Detect which cell encompasses the target text, then output its [X, Y] center coordinate. 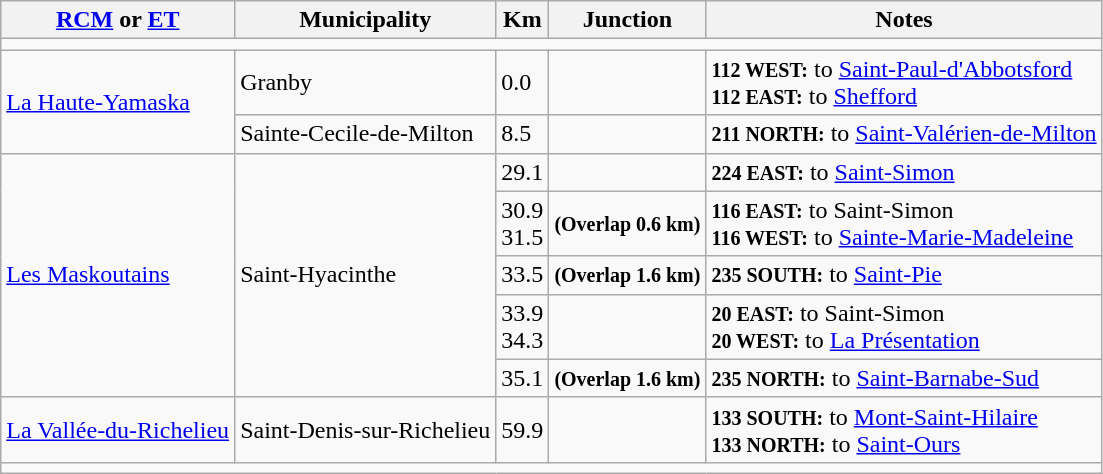
133 SOUTH: to Mont-Saint-Hilaire 133 NORTH: to Saint-Ours [904, 430]
Les Maskoutains [118, 275]
29.1 [522, 172]
235 SOUTH: to Saint-Pie [904, 275]
33.9 34.3 [522, 326]
(Overlap 0.6 km) [628, 224]
Granby [366, 82]
Saint-Hyacinthe [366, 275]
Saint-Denis-sur-Richelieu [366, 430]
Notes [904, 20]
8.5 [522, 134]
33.5 [522, 275]
La Vallée-du-Richelieu [118, 430]
59.9 [522, 430]
30.9 31.5 [522, 224]
211 NORTH: to Saint-Valérien-de-Milton [904, 134]
224 EAST: to Saint-Simon [904, 172]
Junction [628, 20]
35.1 [522, 378]
RCM or ET [118, 20]
20 EAST: to Saint-Simon 20 WEST: to La Présentation [904, 326]
112 WEST: to Saint-Paul-d'Abbotsford 112 EAST: to Shefford [904, 82]
0.0 [522, 82]
Km [522, 20]
Sainte-Cecile-de-Milton [366, 134]
Municipality [366, 20]
La Haute-Yamaska [118, 102]
235 NORTH: to Saint-Barnabe-Sud [904, 378]
116 EAST: to Saint-Simon 116 WEST: to Sainte-Marie-Madeleine [904, 224]
